Return (X, Y) of the center of cell containing provided text 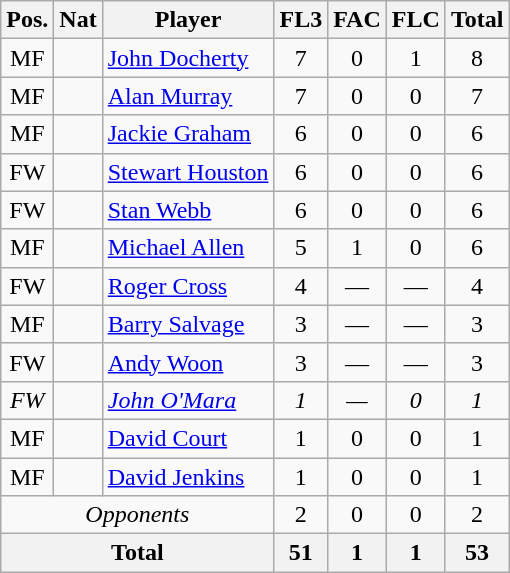
FL3 (301, 20)
Player (188, 20)
John O'Mara (188, 400)
5 (301, 248)
David Jenkins (188, 477)
David Court (188, 438)
FLC (416, 20)
Opponents (138, 515)
Roger Cross (188, 286)
Michael Allen (188, 248)
Pos. (28, 20)
Jackie Graham (188, 134)
John Docherty (188, 58)
Nat (78, 20)
Andy Woon (188, 362)
Stewart Houston (188, 172)
Stan Webb (188, 210)
53 (477, 553)
Alan Murray (188, 96)
Barry Salvage (188, 324)
FAC (358, 20)
51 (301, 553)
8 (477, 58)
